Scan for the cell matching the given text and deliver its (x, y) coordinate at center. 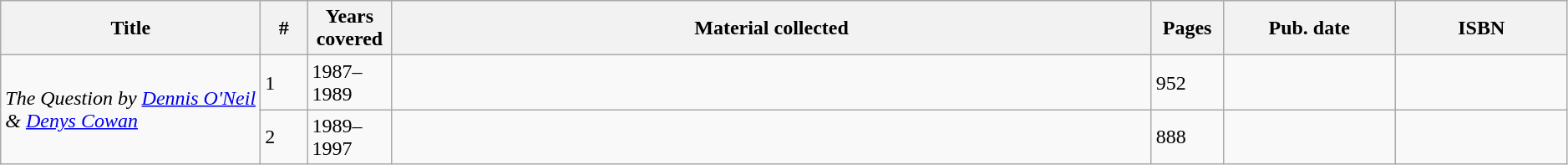
952 (1187, 82)
The Question by Dennis O'Neil & Denys Cowan (130, 110)
Pages (1187, 28)
1989–1997 (349, 137)
ISBN (1481, 28)
Pub. date (1309, 28)
# (284, 28)
888 (1187, 137)
Material collected (772, 28)
Years covered (349, 28)
Title (130, 28)
1 (284, 82)
2 (284, 137)
1987–1989 (349, 82)
